Detect which cell encompasses the target text, then output its (x, y) center coordinate. 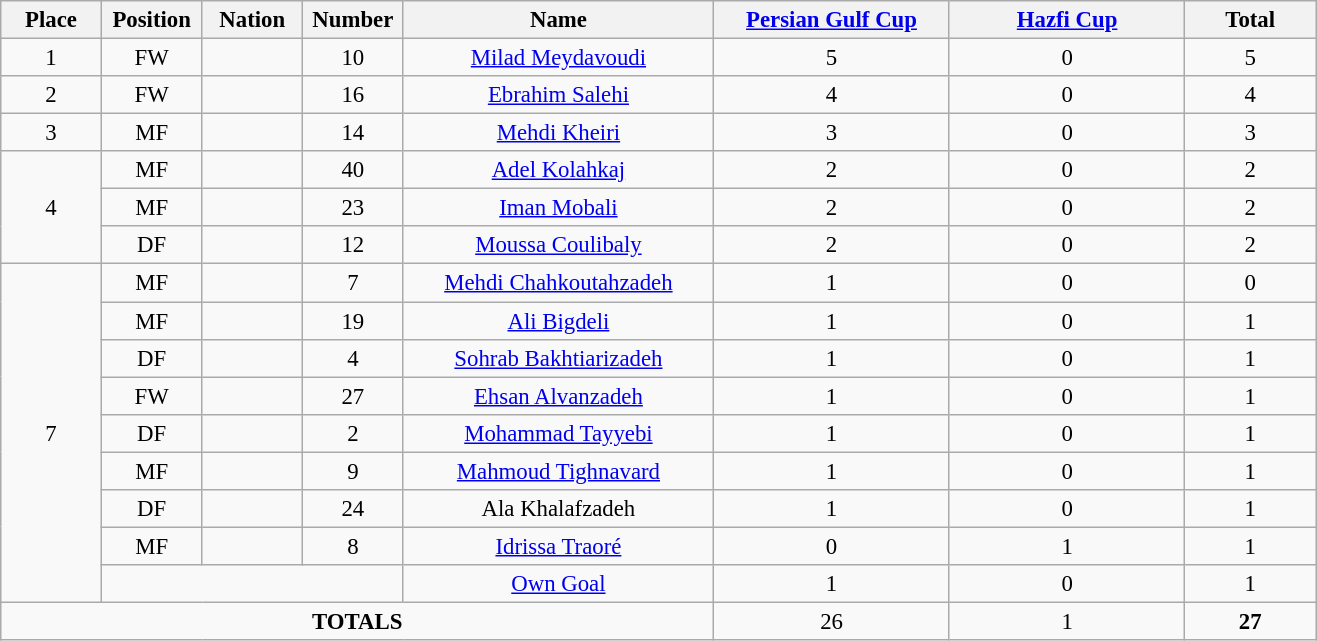
Name (558, 20)
26 (832, 621)
19 (354, 321)
Idrissa Traoré (558, 546)
Mohammad Tayyebi (558, 433)
Total (1250, 20)
Place (52, 20)
Hazfi Cup (1067, 20)
Number (354, 20)
40 (354, 170)
Ala Khalafzadeh (558, 509)
Milad Meydavoudi (558, 58)
24 (354, 509)
8 (354, 546)
Ali Bigdeli (558, 321)
23 (354, 208)
Persian Gulf Cup (832, 20)
10 (354, 58)
9 (354, 471)
Mahmoud Tighnavard (558, 471)
Mehdi Kheiri (558, 133)
Position (152, 20)
16 (354, 95)
12 (354, 245)
Sohrab Bakhtiarizadeh (558, 358)
Mehdi Chahkoutahzadeh (558, 283)
Ehsan Alvanzadeh (558, 396)
Nation (252, 20)
Ebrahim Salehi (558, 95)
Adel Kolahkaj (558, 170)
Own Goal (558, 584)
Iman Mobali (558, 208)
Moussa Coulibaly (558, 245)
14 (354, 133)
TOTALS (358, 621)
